Capture the cell that displays the provided text and extract its [X, Y] central coordinate. 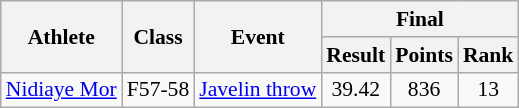
836 [424, 90]
Nidiaye Mor [62, 90]
Result [356, 55]
Rank [488, 55]
Event [258, 36]
Class [158, 36]
13 [488, 90]
Final [420, 19]
F57-58 [158, 90]
39.42 [356, 90]
Points [424, 55]
Javelin throw [258, 90]
Athlete [62, 36]
